Scan for the cell matching the given text and deliver its [X, Y] coordinate at center. 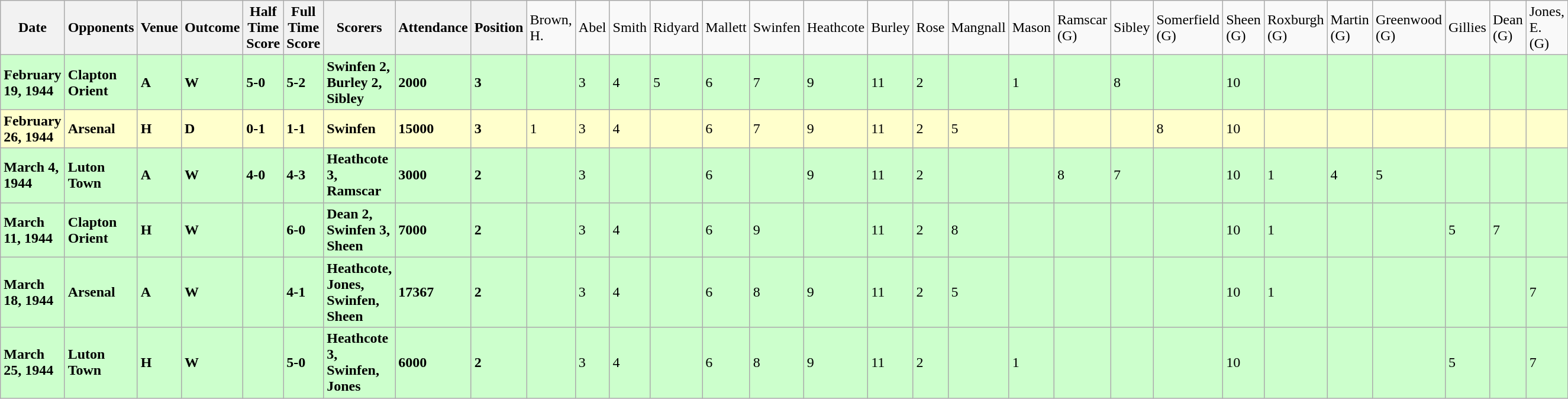
Heathcote [835, 28]
Abel [592, 28]
6-0 [304, 230]
4-1 [304, 292]
Half Time Score [263, 28]
February 26, 1944 [33, 129]
1-1 [304, 129]
Gillies [1467, 28]
5-2 [304, 82]
D [212, 129]
Mallett [726, 28]
3000 [433, 175]
6000 [433, 362]
15000 [433, 129]
4-0 [263, 175]
Ramscar (G) [1083, 28]
Dean (G) [1508, 28]
Jones, E. (G) [1547, 28]
Opponents [101, 28]
Martin (G) [1350, 28]
March 18, 1944 [33, 292]
March 11, 1944 [33, 230]
Heathcote 3, Ramscar [360, 175]
Roxburgh (G) [1296, 28]
Ridyard [676, 28]
Greenwood (G) [1408, 28]
Dean 2, Swinfen 3, Sheen [360, 230]
Date [33, 28]
Venue [159, 28]
4-3 [304, 175]
7000 [433, 230]
Mason [1031, 28]
2000 [433, 82]
Burley [891, 28]
Full Time Score [304, 28]
February 19, 1944 [33, 82]
March 4, 1944 [33, 175]
Outcome [212, 28]
Brown, H. [551, 28]
Heathcote 3, Swinfen, Jones [360, 362]
Attendance [433, 28]
Rose [930, 28]
Smith [630, 28]
March 25, 1944 [33, 362]
Scorers [360, 28]
17367 [433, 292]
Position [499, 28]
Swinfen 2, Burley 2, Sibley [360, 82]
0-1 [263, 129]
Mangnall [979, 28]
Sibley [1132, 28]
Somerfield (G) [1188, 28]
Sheen (G) [1244, 28]
Heathcote, Jones, Swinfen, Sheen [360, 292]
